Capture the cell that displays the provided text and extract its (x, y) central coordinate. 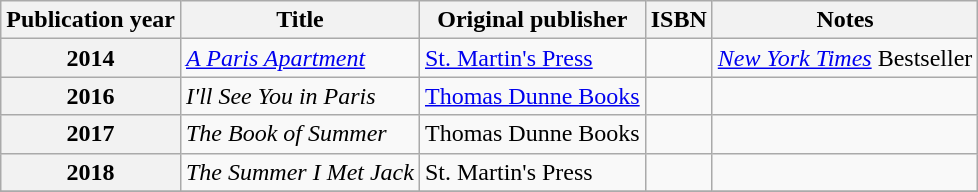
Publication year (91, 20)
A Paris Apartment (300, 58)
ISBN (678, 20)
The Summer I Met Jack (300, 172)
Original publisher (532, 20)
2017 (91, 134)
2016 (91, 96)
I'll See You in Paris (300, 96)
2014 (91, 58)
The Book of Summer (300, 134)
2018 (91, 172)
Title (300, 20)
New York Times Bestseller (845, 58)
Notes (845, 20)
